Return (X, Y) of the center of cell containing provided text 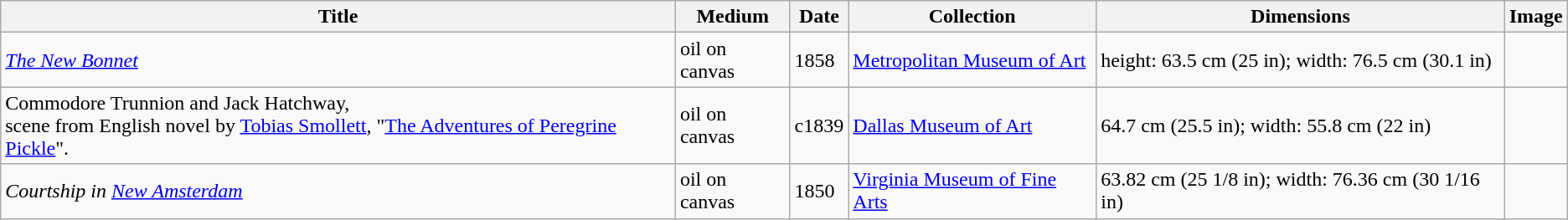
Metropolitan Museum of Art (972, 60)
Collection (972, 17)
Commodore Trunnion and Jack Hatchway, scene from English novel by Tobias Smollett, "The Adventures of Peregrine Pickle". (338, 125)
64.7 cm (25.5 in); width: 55.8 cm (22 in) (1300, 125)
Virginia Museum of Fine Arts (972, 191)
63.82 cm (25 1/8 in); width: 76.36 cm (30 1/16 in) (1300, 191)
Date (819, 17)
c1839 (819, 125)
Dallas Museum of Art (972, 125)
Courtship in New Amsterdam (338, 191)
Image (1536, 17)
1858 (819, 60)
Dimensions (1300, 17)
Title (338, 17)
Medium (732, 17)
1850 (819, 191)
The New Bonnet (338, 60)
height: 63.5 cm (25 in); width: 76.5 cm (30.1 in) (1300, 60)
